Return [X, Y] of the center of cell containing provided text 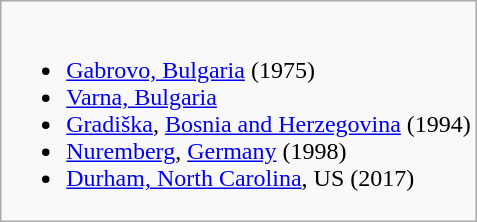
Gabrovo, Bulgaria (1975) Varna, Bulgaria Gradiška, Bosnia and Herzegovina (1994) Nuremberg, Germany (1998) Durham, North Carolina, US (2017) [239, 112]
